Provide the (x, y) coordinate of the cell's center where the given text is located.  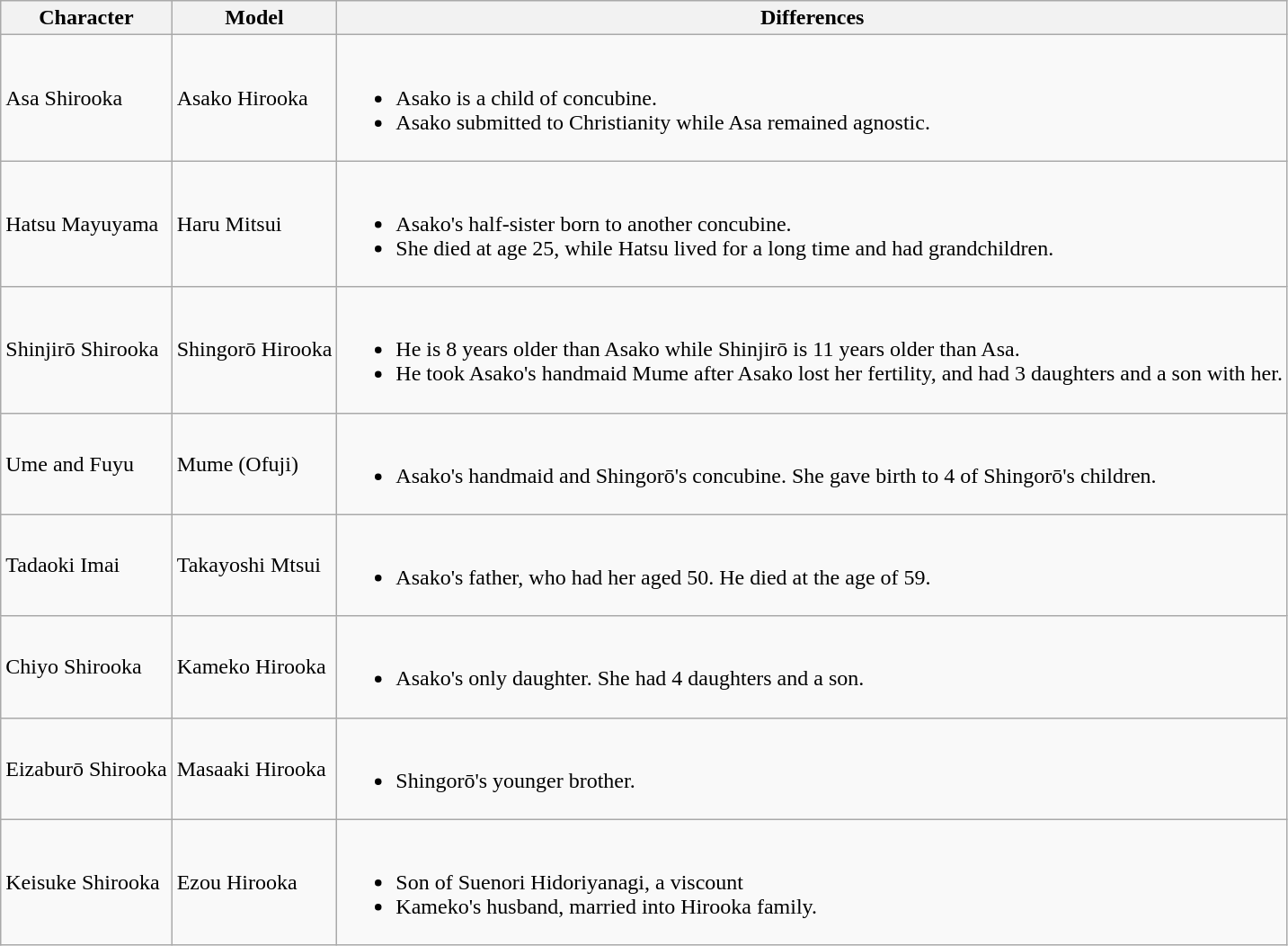
Differences (813, 18)
Asako Hirooka (254, 98)
Character (86, 18)
Mume (Ofuji) (254, 464)
Asako's handmaid and Shingorō's concubine. She gave birth to 4 of Shingorō's children. (813, 464)
Ume and Fuyu (86, 464)
Asako's father, who had her aged 50. He died at the age of 59. (813, 565)
Chiyo Shirooka (86, 667)
Haru Mitsui (254, 224)
Shingorō Hirooka (254, 350)
Ezou Hirooka (254, 882)
Shinjirō Shirooka (86, 350)
Asa Shirooka (86, 98)
Hatsu Mayuyama (86, 224)
Eizaburō Shirooka (86, 768)
Shingorō's younger brother. (813, 768)
Son of Suenori Hidoriyanagi, a viscountKameko's husband, married into Hirooka family. (813, 882)
Masaaki Hirooka (254, 768)
Kameko Hirooka (254, 667)
Asako's only daughter. She had 4 daughters and a son. (813, 667)
Keisuke Shirooka (86, 882)
Tadaoki Imai (86, 565)
Asako's half-sister born to another concubine.She died at age 25, while Hatsu lived for a long time and had grandchildren. (813, 224)
Asako is a child of concubine.Asako submitted to Christianity while Asa remained agnostic. (813, 98)
Model (254, 18)
Takayoshi Mtsui (254, 565)
